Scan for the cell matching the given text and deliver its [X, Y] coordinate at center. 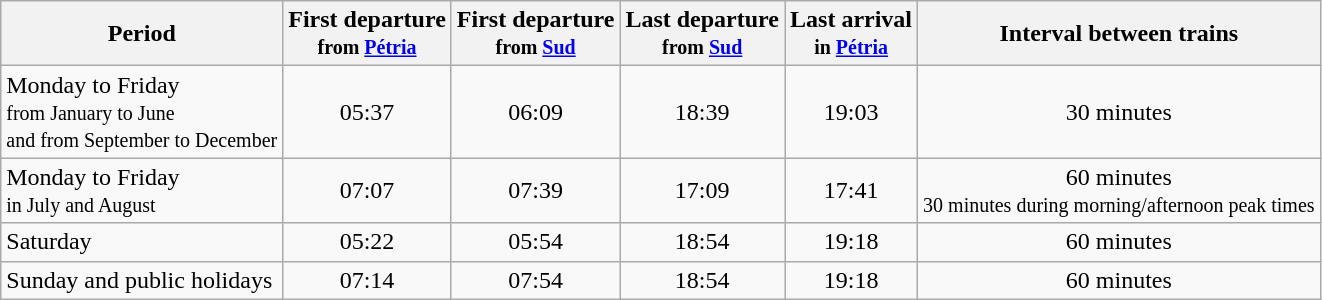
Last departurefrom Sud [702, 34]
First departurefrom Pétria [368, 34]
05:54 [536, 242]
06:09 [536, 112]
Last arrivalin Pétria [852, 34]
Period [142, 34]
18:39 [702, 112]
05:22 [368, 242]
19:03 [852, 112]
Monday to Fridayin July and August [142, 190]
Monday to Fridayfrom January to Juneand from September to December [142, 112]
07:07 [368, 190]
07:39 [536, 190]
Saturday [142, 242]
05:37 [368, 112]
30 minutes [1120, 112]
60 minutes30 minutes during morning/afternoon peak times [1120, 190]
07:14 [368, 280]
Interval between trains [1120, 34]
17:09 [702, 190]
17:41 [852, 190]
First departurefrom Sud [536, 34]
07:54 [536, 280]
Sunday and public holidays [142, 280]
